Determine the [x, y] coordinate at the center of the cell enclosing the given text.  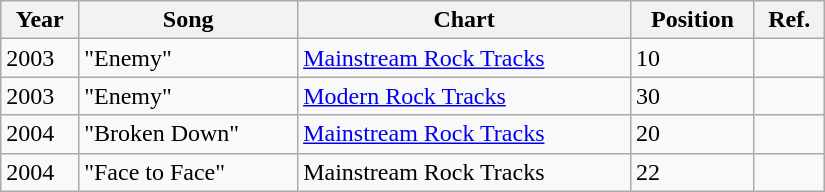
Position [693, 20]
10 [693, 58]
Song [188, 20]
"Broken Down" [188, 134]
Ref. [789, 20]
Modern Rock Tracks [464, 96]
"Face to Face" [188, 172]
30 [693, 96]
20 [693, 134]
Year [40, 20]
Chart [464, 20]
22 [693, 172]
